Return [x, y] of the center of cell containing provided text 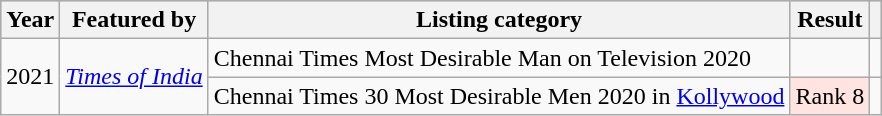
Listing category [499, 20]
Featured by [134, 20]
Chennai Times 30 Most Desirable Men 2020 in Kollywood [499, 96]
Result [830, 20]
Year [30, 20]
Times of India [134, 77]
2021 [30, 77]
Rank 8 [830, 96]
Chennai Times Most Desirable Man on Television 2020 [499, 58]
